Scan for the cell matching the given text and deliver its [X, Y] coordinate at center. 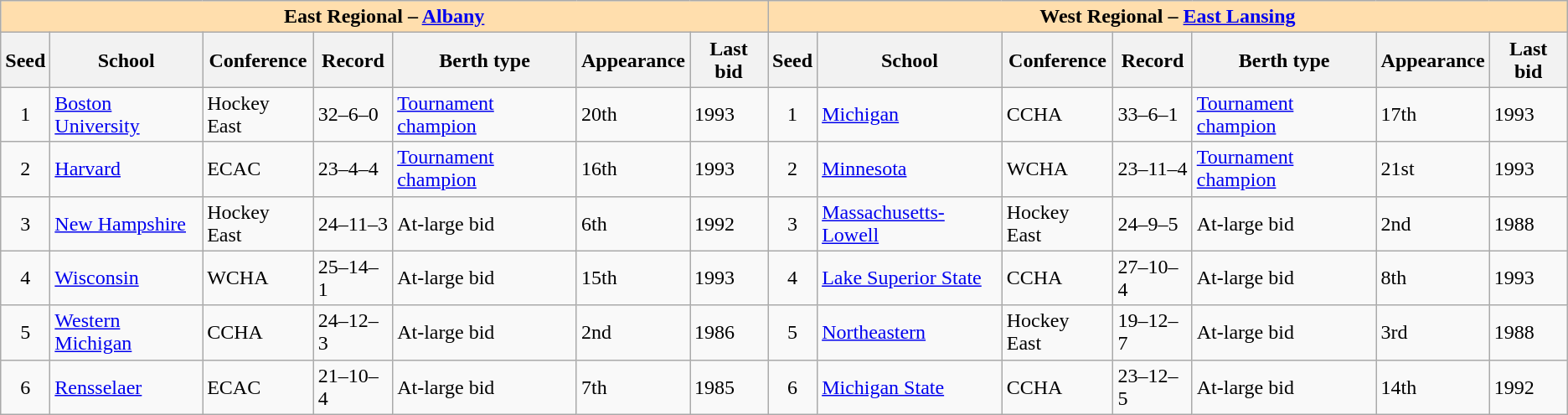
Minnesota [910, 169]
33–6–1 [1153, 114]
19–12–7 [1153, 332]
24–11–3 [353, 223]
Massachusetts-Lowell [910, 223]
24–12–3 [353, 332]
15th [633, 278]
Western Michigan [126, 332]
25–14–1 [353, 278]
West Regional – East Lansing [1168, 17]
Rensselaer [126, 387]
27–10–4 [1153, 278]
14th [1432, 387]
Michigan State [910, 387]
23–4–4 [353, 169]
21st [1432, 169]
24–9–5 [1153, 223]
Lake Superior State [910, 278]
6th [633, 223]
Michigan [910, 114]
Wisconsin [126, 278]
Boston University [126, 114]
21–10–4 [353, 387]
1986 [729, 332]
16th [633, 169]
New Hampshire [126, 223]
23–11–4 [1153, 169]
Northeastern [910, 332]
7th [633, 387]
East Regional – Albany [384, 17]
Harvard [126, 169]
20th [633, 114]
23–12–5 [1153, 387]
17th [1432, 114]
1985 [729, 387]
32–6–0 [353, 114]
8th [1432, 278]
3rd [1432, 332]
